From the cell containing the given text, extract its center point as (x, y) coordinate. 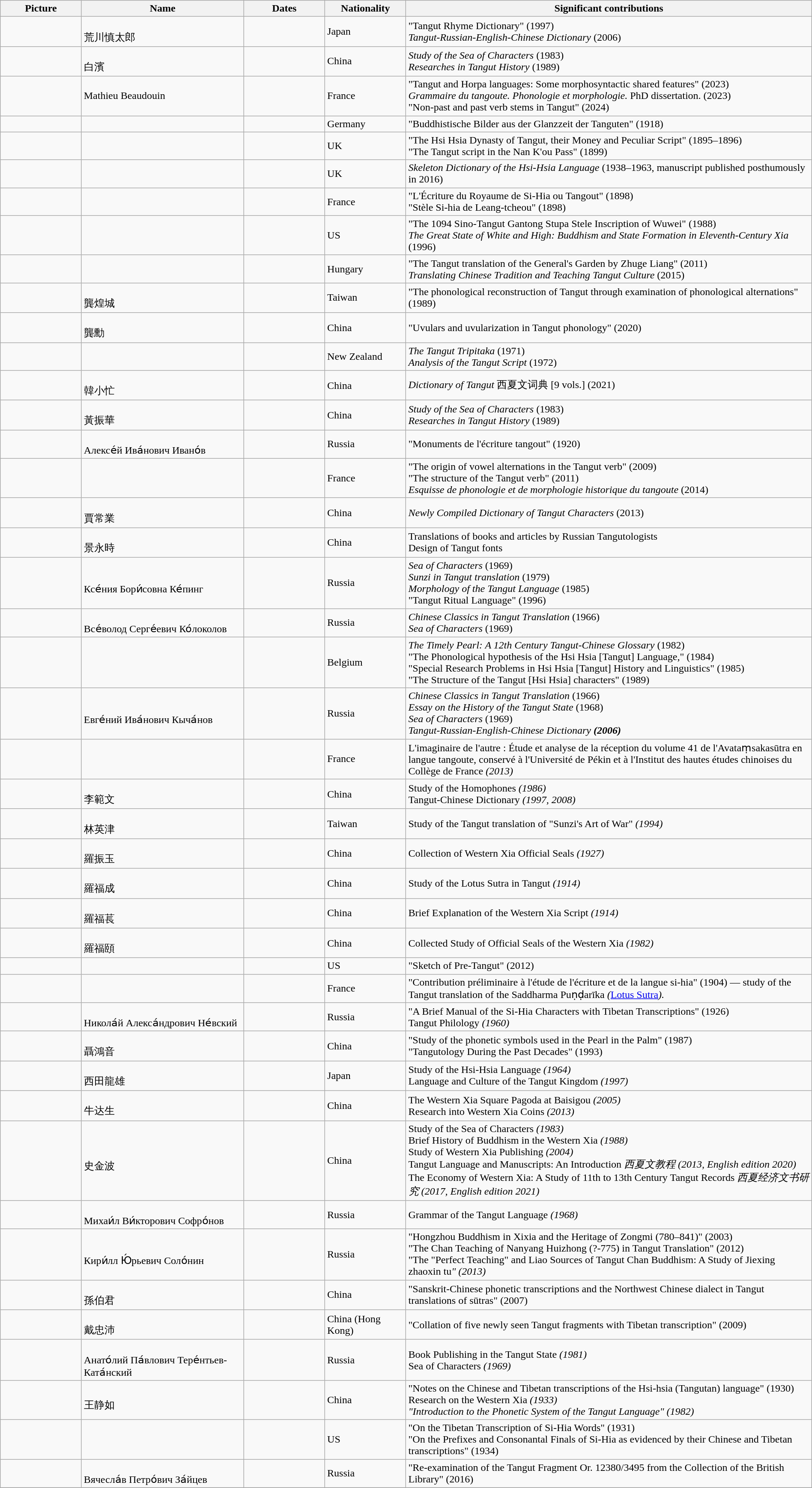
Study of the Lotus Sutra in Tangut (1914) (609, 883)
Mathieu Beaudouin (163, 96)
"Uvulars and uvularization in Tangut phonology" (2020) (609, 328)
Study of the Tangut translation of "Sunzi's Art of War" (1994) (609, 824)
羅福萇 (163, 913)
Dictionary of Tangut 西夏文词典 [9 vols.] (2021) (609, 385)
賈常業 (163, 513)
Dates (284, 9)
Collected Study of Official Seals of the Western Xia (1982) (609, 943)
"Sketch of Pre-Tangut" (2012) (609, 966)
Collection of Western Xia Official Seals (1927) (609, 854)
Ксе́ния Бори́совна Ке́пинг (163, 583)
Study of the Hsi-Hsia Language (1964)Language and Culture of the Tangut Kingdom (1997) (609, 1076)
韓小忙 (163, 385)
Newly Compiled Dictionary of Tangut Characters (2013) (609, 513)
Skeleton Dictionary of the Hsi-Hsia Language (1938–1963, manuscript published posthumously in 2016) (609, 174)
Hungary (366, 269)
Belgium (366, 662)
The Western Xia Square Pagoda at Baisigou (2005)Research into Western Xia Coins (2013) (609, 1106)
景永時 (163, 543)
林英津 (163, 824)
西田龍雄 (163, 1076)
Brief Explanation of the Western Xia Script (1914) (609, 913)
Евге́ний Ива́нович Кыча́нов (163, 714)
Translations of books and articles by Russian TangutologistsDesign of Tangut fonts (609, 543)
"Collation of five newly seen Tangut fragments with Tibetan transcription" (2009) (609, 1325)
Все́волод Серге́евич Ко́локолов (163, 623)
"L'Écriture du Royaume de Si-Hia ou Tangout" (1898)"Stèle Si-hia de Leang-tcheou" (1898) (609, 201)
Germany (366, 124)
羅振玉 (163, 854)
戴忠沛 (163, 1325)
Grammar of the Tangut Language (1968) (609, 1215)
牛达生 (163, 1106)
孫伯君 (163, 1295)
"Study of the phonetic symbols used in the Pearl in the Palm" (1987)"Tangutology During the Past Decades" (1993) (609, 1046)
"Sanskrit-Chinese phonetic transcriptions and the Northwest Chinese dialect in Tangut translations of sūtras" (2007) (609, 1295)
Вячесла́в Петро́вич За́йцев (163, 1473)
荒川慎太郎 (163, 32)
New Zealand (366, 356)
Study of the Homophones (1986)Tangut-Chinese Dictionary (1997, 2008) (609, 794)
龔煌城 (163, 298)
Chinese Classics in Tangut Translation (1966)Sea of Characters (1969) (609, 623)
李範文 (163, 794)
Book Publishing in the Tangut State (1981)Sea of Characters (1969) (609, 1360)
Михаи́л Ви́кторович Софро́нов (163, 1215)
"Re-examination of the Tangut Fragment Or. 12380/3495 from the Collection of the British Library" (2016) (609, 1473)
"The Hsi Hsia Dynasty of Tangut, their Money and Peculiar Script" (1895–1896)"The Tangut script in the Nan K'ou Pass" (1899) (609, 146)
"Monuments de l'écriture tangout" (1920) (609, 445)
Никола́й Алекса́ндрович Не́вский (163, 1017)
Significant contributions (609, 9)
"The phonological reconstruction of Tangut through examination of phonological alternations" (1989) (609, 298)
"A Brief Manual of the Si-Hia Characters with Tibetan Transcriptions" (1926)Tangut Philology (1960) (609, 1017)
"Buddhistische Bilder aus der Glanzzeit der Tanguten" (1918) (609, 124)
Name (163, 9)
China (Hong Kong) (366, 1325)
聶鴻音 (163, 1046)
龔勳 (163, 328)
白濱 (163, 61)
"Tangut Rhyme Dictionary" (1997)Tangut-Russian-English-Chinese Dictionary (2006) (609, 32)
Алексе́й Ива́нович Ивано́в (163, 445)
羅福成 (163, 883)
Sea of Characters (1969)Sunzi in Tangut translation (1979)Morphology of the Tangut Language (1985)"Tangut Ritual Language" (1996) (609, 583)
Анато́лий Па́влович Тере́нтьев-Ката́нский (163, 1360)
黃振華 (163, 415)
王静如 (163, 1400)
Кири́лл Ю́рьевич Соло́нин (163, 1254)
"The Tangut translation of the General's Garden by Zhuge Liang" (2011)Translating Chinese Tradition and Teaching Tangut Culture (2015) (609, 269)
Picture (41, 9)
羅福頤 (163, 943)
The Tangut Tripitaka (1971)Analysis of the Tangut Script (1972) (609, 356)
史金波 (163, 1161)
Nationality (366, 9)
